Pinpoint the cell where the given text exists, returning its [x, y] midpoint coordinate. 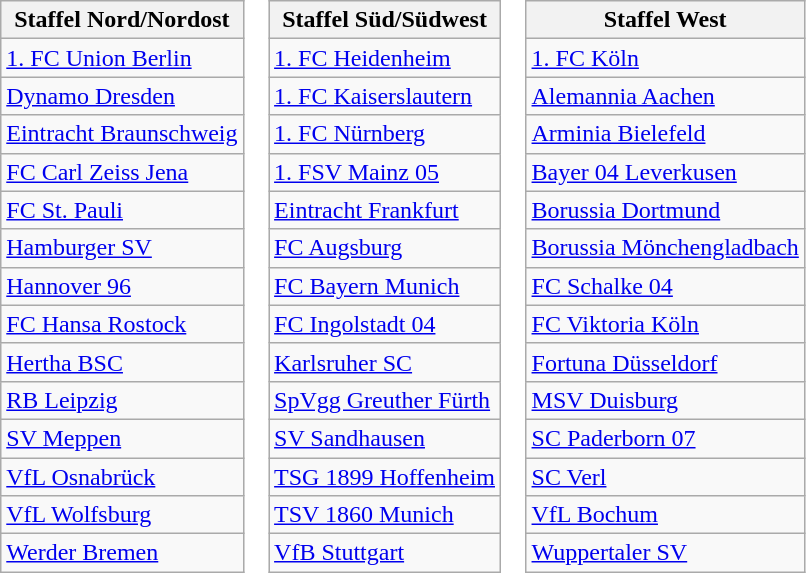
Dynamo Dresden [122, 96]
TSG 1899 Hoffenheim [385, 477]
FC St. Pauli [122, 210]
Hannover 96 [122, 286]
Borussia Mönchengladbach [665, 248]
Wuppertaler SV [665, 553]
FC Carl Zeiss Jena [122, 172]
SC Paderborn 07 [665, 438]
FC Ingolstadt 04 [385, 324]
1. FSV Mainz 05 [385, 172]
1. FC Union Berlin [122, 58]
Staffel West [665, 20]
Arminia Bielefeld [665, 134]
TSV 1860 Munich [385, 515]
1. FC Kaiserslautern [385, 96]
SV Sandhausen [385, 438]
FC Schalke 04 [665, 286]
VfB Stuttgart [385, 553]
RB Leipzig [122, 400]
FC Viktoria Köln [665, 324]
Staffel Süd/Südwest [385, 20]
Bayer 04 Leverkusen [665, 172]
Hertha BSC [122, 362]
Karlsruher SC [385, 362]
VfL Bochum [665, 515]
Fortuna Düsseldorf [665, 362]
FC Hansa Rostock [122, 324]
Hamburger SV [122, 248]
1. FC Nürnberg [385, 134]
SpVgg Greuther Fürth [385, 400]
Borussia Dortmund [665, 210]
FC Bayern Munich [385, 286]
VfL Wolfsburg [122, 515]
MSV Duisburg [665, 400]
1. FC Heidenheim [385, 58]
Eintracht Braunschweig [122, 134]
Eintracht Frankfurt [385, 210]
SV Meppen [122, 438]
Werder Bremen [122, 553]
Alemannia Aachen [665, 96]
Staffel Nord/Nordost [122, 20]
SC Verl [665, 477]
1. FC Köln [665, 58]
FC Augsburg [385, 248]
VfL Osnabrück [122, 477]
